For the text-containing cell, return its midpoint in (X, Y) coordinate format. 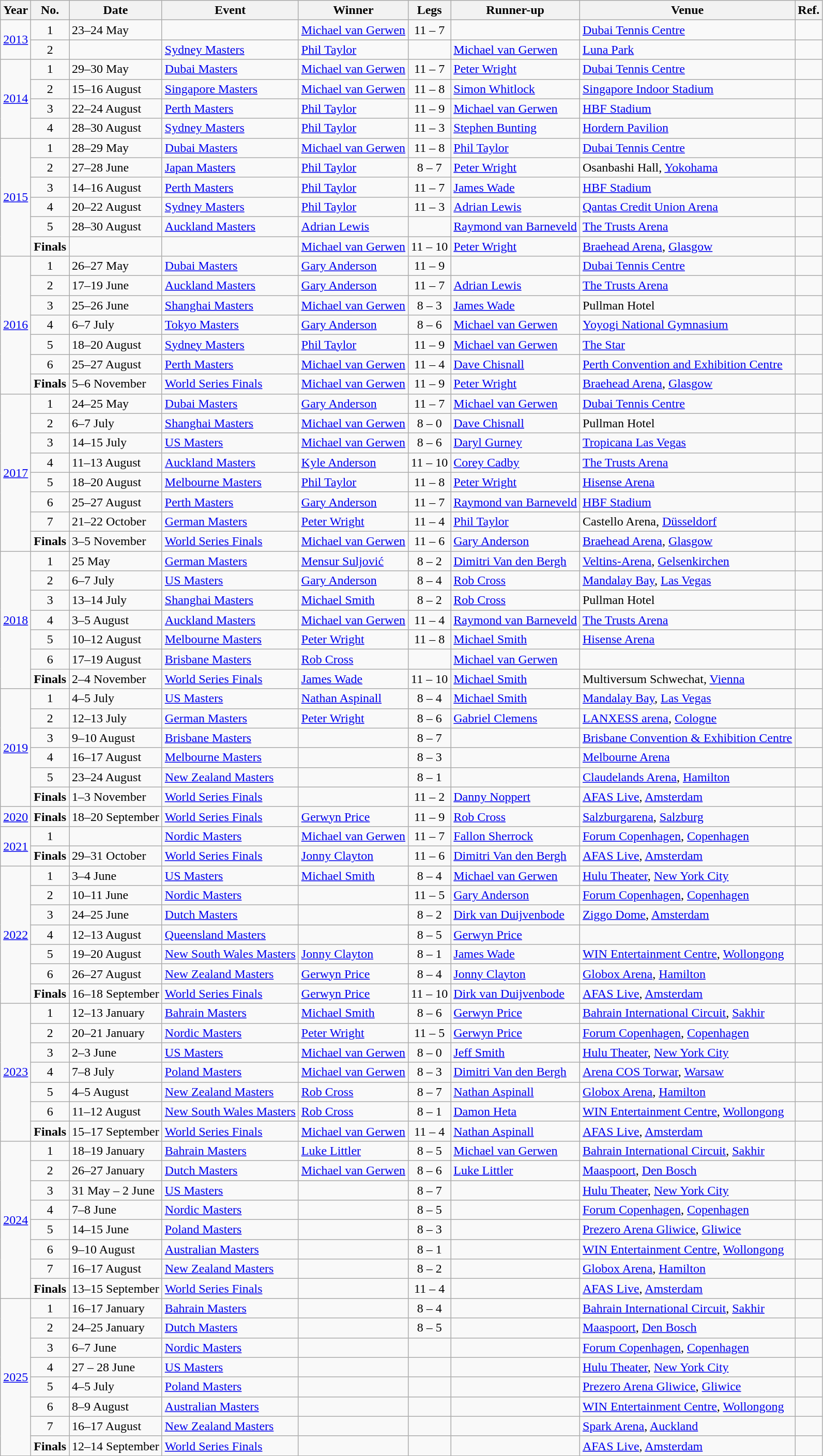
Fallon Sherrock (515, 836)
17–19 August (116, 659)
Daryl Gurney (515, 443)
Gabriel Clemens (515, 718)
23–24 May (116, 30)
3–5 August (116, 620)
2016 (16, 325)
Singapore Indoor Stadium (687, 89)
Qantas Credit Union Arena (687, 207)
Yoyogi National Gymnasium (687, 325)
14–15 July (116, 443)
3–5 November (116, 541)
2020 (16, 816)
7–8 July (116, 1072)
26–27 January (116, 1170)
25–26 June (116, 305)
Singapore Masters (230, 89)
11 – 2 (430, 797)
24–25 May (116, 404)
2024 (16, 1219)
Spark Arena, Auckland (687, 1426)
28–29 May (116, 148)
8–9 August (116, 1406)
Mensur Suljović (353, 561)
2025 (16, 1377)
2023 (16, 1072)
12–13 July (116, 718)
Event (230, 10)
12–13 August (116, 935)
No. (50, 10)
2015 (16, 197)
Simon Whitlock (515, 89)
2017 (16, 472)
Osanbashi Hall, Yokohama (687, 167)
3–4 June (116, 876)
26–27 August (116, 974)
Melbourne Arena (687, 757)
Luna Park (687, 50)
Multiversum Schwechat, Vienna (687, 679)
Stephen Bunting (515, 128)
5–6 November (116, 384)
Damon Heta (515, 1111)
Danny Noppert (515, 797)
Kyle Anderson (353, 462)
17–19 June (116, 286)
Date (116, 10)
Claudelands Arena, Hamilton (687, 777)
13–14 July (116, 600)
22–24 August (116, 109)
Veltins-Arena, Gelsenkirchen (687, 561)
18–19 January (116, 1151)
29–30 May (116, 69)
20–22 August (116, 207)
12–14 September (116, 1446)
1–3 November (116, 797)
2013 (16, 40)
2022 (16, 935)
23–24 August (116, 777)
2–3 June (116, 1052)
11–13 August (116, 462)
19–20 August (116, 954)
Ziggo Dome, Amsterdam (687, 915)
The Star (687, 345)
Legs (430, 10)
15–17 September (116, 1131)
6–7 June (116, 1347)
10–12 August (116, 640)
16–17 January (116, 1308)
13–15 September (116, 1289)
Ref. (809, 10)
2019 (16, 748)
20–21 January (116, 1033)
Queensland Masters (230, 935)
29–31 October (116, 856)
24–25 January (116, 1328)
4–5 August (116, 1092)
2014 (16, 99)
15–16 August (116, 89)
11–12 August (116, 1111)
Salzburgarena, Salzburg (687, 816)
Perth Convention and Exhibition Centre (687, 364)
16–18 September (116, 994)
Year (16, 10)
Winner (353, 10)
10–11 June (116, 895)
Tokyo Masters (230, 325)
Brisbane Convention & Exhibition Centre (687, 738)
Jeff Smith (515, 1052)
Hordern Pavilion (687, 128)
18–20 September (116, 816)
31 May – 2 June (116, 1190)
27 – 28 June (116, 1367)
24–25 June (116, 915)
27–28 June (116, 167)
Japan Masters (230, 167)
21–22 October (116, 521)
Runner-up (515, 10)
7–8 June (116, 1210)
14–15 June (116, 1230)
25 May (116, 561)
2021 (16, 846)
Tropicana Las Vegas (687, 443)
Castello Arena, Düsseldorf (687, 521)
LANXESS arena, Cologne (687, 718)
2018 (16, 619)
Arena COS Torwar, Warsaw (687, 1072)
Corey Cadby (515, 462)
14–16 August (116, 187)
Venue (687, 10)
26–27 May (116, 266)
2–4 November (116, 679)
12–13 January (116, 1013)
